Capture the cell that displays the provided text and extract its [X, Y] central coordinate. 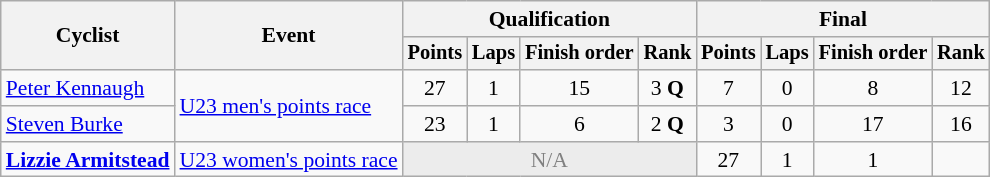
12 [961, 88]
16 [961, 124]
23 [435, 124]
27 [435, 88]
3 Q [668, 88]
Final [843, 19]
Cyclist [88, 36]
3 [728, 124]
6 [580, 124]
U23 men's points race [289, 106]
Event [289, 36]
Steven Burke [88, 124]
15 [580, 88]
Qualification [550, 19]
Peter Kennaugh [88, 88]
17 [874, 124]
8 [874, 88]
2 Q [668, 124]
7 [728, 88]
